Provide the (X, Y) coordinate of the cell's center where the given text is located.  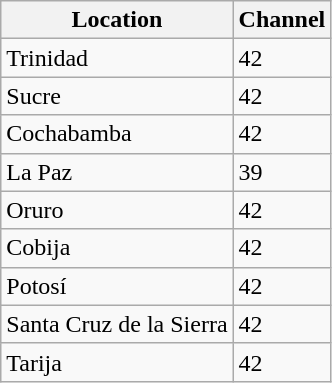
Cobija (117, 248)
39 (282, 172)
Tarija (117, 362)
Oruro (117, 210)
Santa Cruz de la Sierra (117, 324)
Channel (282, 20)
Potosí (117, 286)
Cochabamba (117, 134)
La Paz (117, 172)
Trinidad (117, 58)
Sucre (117, 96)
Location (117, 20)
